For the text-containing cell, return its midpoint in [x, y] coordinate format. 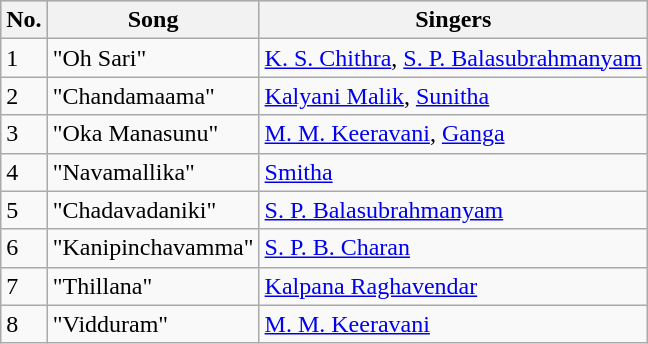
"Oka Manasunu" [153, 134]
S. P. Balasubrahmanyam [453, 210]
No. [24, 20]
"Vidduram" [153, 324]
"Chadavadaniki" [153, 210]
"Navamallika" [153, 172]
Kalyani Malik, Sunitha [453, 96]
"Chandamaama" [153, 96]
4 [24, 172]
8 [24, 324]
Kalpana Raghavendar [453, 286]
7 [24, 286]
M. M. Keeravani [453, 324]
Song [153, 20]
3 [24, 134]
"Kanipinchavamma" [153, 248]
2 [24, 96]
M. M. Keeravani, Ganga [453, 134]
Singers [453, 20]
6 [24, 248]
S. P. B. Charan [453, 248]
1 [24, 58]
Smitha [453, 172]
5 [24, 210]
"Thillana" [153, 286]
K. S. Chithra, S. P. Balasubrahmanyam [453, 58]
"Oh Sari" [153, 58]
